Capture the cell that displays the provided text and extract its [x, y] central coordinate. 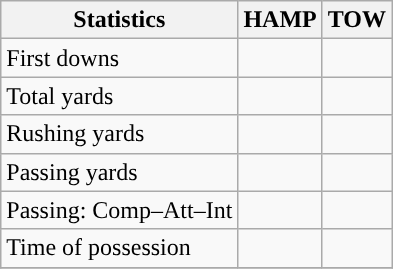
TOW [356, 20]
Passing: Comp–Att–Int [120, 210]
First downs [120, 58]
Statistics [120, 20]
Passing yards [120, 172]
Rushing yards [120, 134]
Time of possession [120, 248]
Total yards [120, 96]
HAMP [280, 20]
